Provide the (X, Y) coordinate of the cell's center where the given text is located.  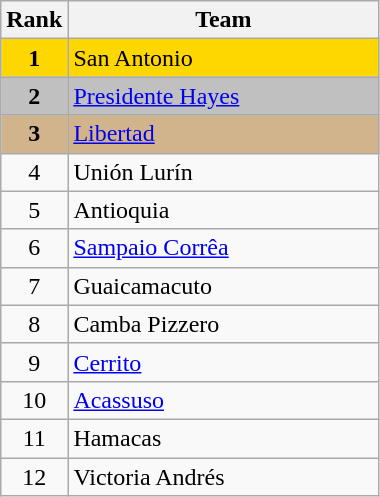
Sampaio Corrêa (224, 248)
5 (34, 210)
7 (34, 286)
Camba Pizzero (224, 324)
Libertad (224, 134)
Guaicamacuto (224, 286)
9 (34, 362)
12 (34, 477)
2 (34, 96)
4 (34, 172)
Victoria Andrés (224, 477)
6 (34, 248)
Hamacas (224, 438)
3 (34, 134)
Cerrito (224, 362)
Presidente Hayes (224, 96)
San Antonio (224, 58)
Team (224, 20)
Unión Lurín (224, 172)
11 (34, 438)
8 (34, 324)
Antioquia (224, 210)
Acassuso (224, 400)
10 (34, 400)
Rank (34, 20)
1 (34, 58)
